Return the (x, y) coordinate for the center point of the cell that contains the specified text.  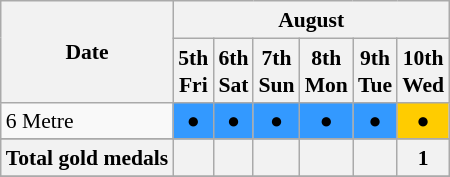
9thTue (375, 70)
8thMon (326, 70)
6thSat (233, 70)
Total gold medals (87, 158)
5thFri (193, 70)
10thWed (423, 70)
August (311, 20)
7thSun (276, 70)
6 Metre (87, 120)
1 (423, 158)
Date (87, 52)
